Pinpoint the cell where the given text exists, returning its (x, y) midpoint coordinate. 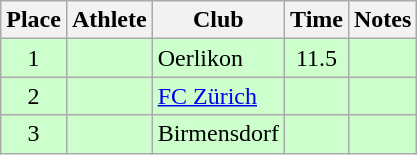
2 (34, 96)
11.5 (317, 58)
Notes (382, 20)
Place (34, 20)
1 (34, 58)
Athlete (109, 20)
Club (218, 20)
3 (34, 134)
Time (317, 20)
Birmensdorf (218, 134)
Oerlikon (218, 58)
FC Zürich (218, 96)
